From the cell containing the given text, extract its center point as (x, y) coordinate. 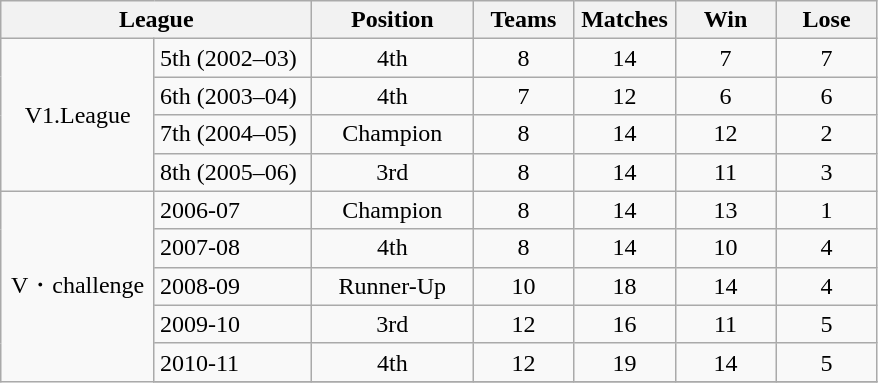
2 (826, 134)
Matches (624, 20)
8th (2005–06) (232, 172)
Runner-Up (392, 286)
6th (2003–04) (232, 96)
V1.League (78, 115)
7th (2004–05) (232, 134)
League (156, 20)
2007-08 (232, 248)
2008-09 (232, 286)
Win (726, 20)
3 (826, 172)
5th (2002–03) (232, 58)
2010-11 (232, 362)
19 (624, 362)
13 (726, 210)
2006-07 (232, 210)
1 (826, 210)
Lose (826, 20)
V・challenge (78, 286)
Teams (524, 20)
16 (624, 324)
2009-10 (232, 324)
Position (392, 20)
18 (624, 286)
